Search for the cell housing the specified text and yield its [X, Y] center coordinate. 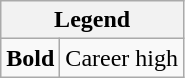
Bold [30, 58]
Career high [122, 58]
Legend [92, 20]
